Identify which cell holds the provided text, then report its [x, y] central coordinate. 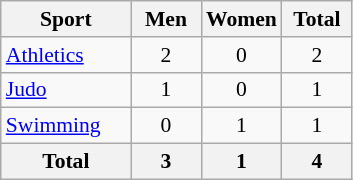
4 [317, 162]
Women [242, 19]
Swimming [66, 126]
Men [166, 19]
Sport [66, 19]
3 [166, 162]
Judo [66, 90]
Athletics [66, 55]
